Identify which cell holds the provided text, then report its (X, Y) central coordinate. 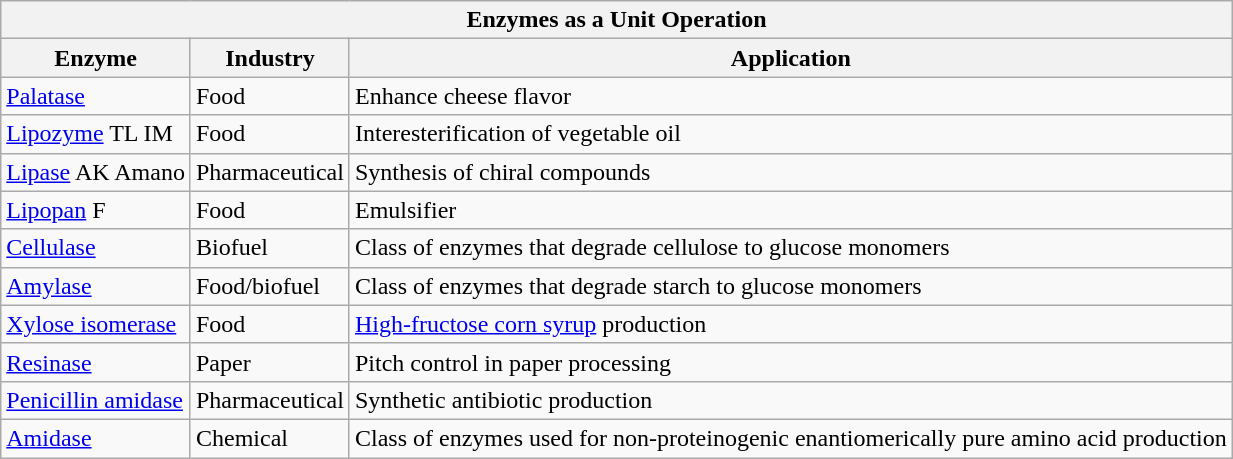
Class of enzymes that degrade starch to glucose monomers (790, 286)
Pitch control in paper processing (790, 362)
Paper (270, 362)
Synthesis of chiral compounds (790, 172)
Industry (270, 58)
Cellulase (96, 248)
Lipozyme TL IM (96, 134)
Food/biofuel (270, 286)
Amylase (96, 286)
Application (790, 58)
Class of enzymes used for non-proteinogenic enantiomerically pure amino acid production (790, 438)
Biofuel (270, 248)
Synthetic antibiotic production (790, 400)
Enzymes as a Unit Operation (617, 20)
Lipase AK Amano (96, 172)
Enzyme (96, 58)
High-fructose corn syrup production (790, 324)
Enhance cheese flavor (790, 96)
Resinase (96, 362)
Lipopan F (96, 210)
Emulsifier (790, 210)
Palatase (96, 96)
Interesterification of vegetable oil (790, 134)
Xylose isomerase (96, 324)
Class of enzymes that degrade cellulose to glucose monomers (790, 248)
Penicillin amidase (96, 400)
Amidase (96, 438)
Chemical (270, 438)
